Return [X, Y] of the center of cell containing provided text 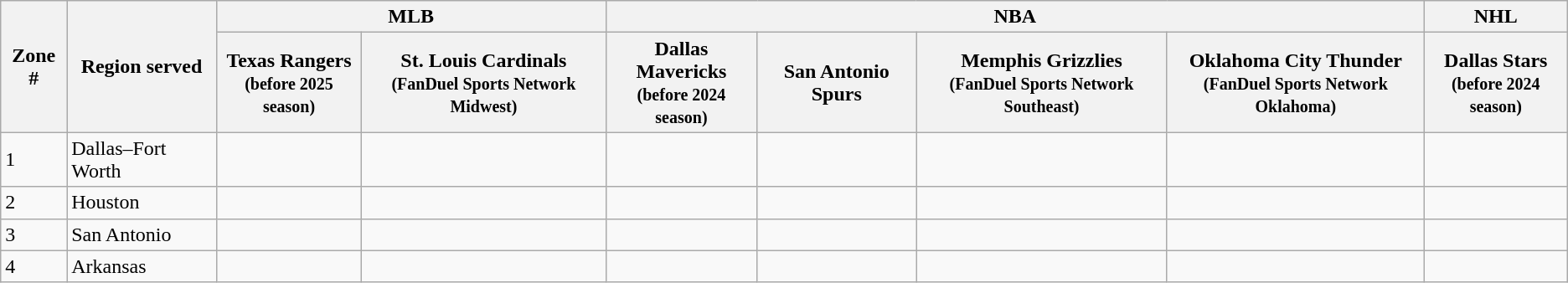
Dallas–Fort Worth [142, 159]
NBA [1015, 17]
St. Louis Cardinals(FanDuel Sports Network Midwest) [484, 82]
Region served [142, 67]
Oklahoma City Thunder(FanDuel Sports Network Oklahoma) [1295, 82]
San Antonio Spurs [837, 82]
1 [34, 159]
Texas Rangers(before 2025 season) [288, 82]
4 [34, 266]
Arkansas [142, 266]
Dallas Mavericks(before 2024 season) [682, 82]
Memphis Grizzlies(FanDuel Sports Network Southeast) [1042, 82]
MLB [410, 17]
2 [34, 203]
Dallas Stars(before 2024 season) [1496, 82]
NHL [1496, 17]
3 [34, 234]
Zone # [34, 67]
San Antonio [142, 234]
Houston [142, 203]
